From the cell containing the given text, extract its center point as (X, Y) coordinate. 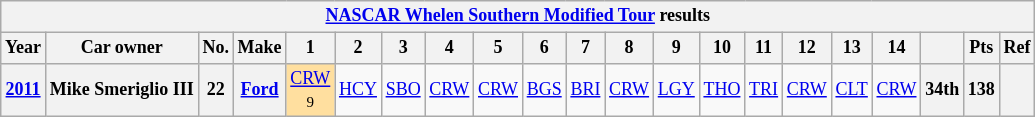
CRW9 (310, 90)
13 (852, 48)
Mike Smeriglio III (122, 90)
3 (403, 48)
5 (498, 48)
Car owner (122, 48)
Year (24, 48)
No. (216, 48)
Ref (1017, 48)
HCY (358, 90)
Make (260, 48)
138 (982, 90)
NASCAR Whelen Southern Modified Tour results (518, 16)
4 (450, 48)
8 (630, 48)
Ford (260, 90)
BRI (586, 90)
10 (722, 48)
11 (764, 48)
7 (586, 48)
22 (216, 90)
1 (310, 48)
34th (942, 90)
Pts (982, 48)
SBO (403, 90)
2011 (24, 90)
2 (358, 48)
9 (676, 48)
BGS (544, 90)
6 (544, 48)
TRI (764, 90)
14 (896, 48)
LGY (676, 90)
12 (806, 48)
THO (722, 90)
CLT (852, 90)
